Pinpoint the cell where the given text exists, returning its [X, Y] midpoint coordinate. 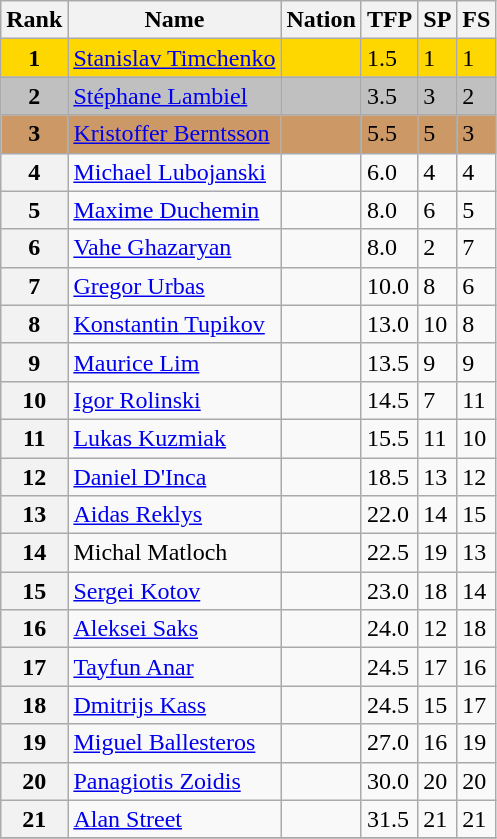
13.0 [389, 324]
Konstantin Tupikov [174, 324]
Nation [321, 20]
Igor Rolinski [174, 400]
Aidas Reklys [174, 515]
Michael Lubojanski [174, 172]
24.0 [389, 629]
13.5 [389, 362]
Gregor Urbas [174, 286]
Maxime Duchemin [174, 210]
Stéphane Lambiel [174, 96]
1.5 [389, 58]
14.5 [389, 400]
Lukas Kuzmiak [174, 438]
22.0 [389, 515]
27.0 [389, 743]
31.5 [389, 819]
Stanislav Timchenko [174, 58]
15.5 [389, 438]
SP [438, 20]
TFP [389, 20]
Name [174, 20]
Vahe Ghazaryan [174, 248]
22.5 [389, 553]
Panagiotis Zoidis [174, 781]
Daniel D'Inca [174, 477]
23.0 [389, 591]
Maurice Lim [174, 362]
FS [476, 20]
5.5 [389, 134]
Tayfun Anar [174, 667]
Alan Street [174, 819]
18.5 [389, 477]
6.0 [389, 172]
Dmitrijs Kass [174, 705]
Miguel Ballesteros [174, 743]
3.5 [389, 96]
30.0 [389, 781]
Sergei Kotov [174, 591]
Kristoffer Berntsson [174, 134]
Rank [34, 20]
Michal Matloch [174, 553]
10.0 [389, 286]
Aleksei Saks [174, 629]
